Output the [x, y] coordinate of the center of the cell containing the given text.  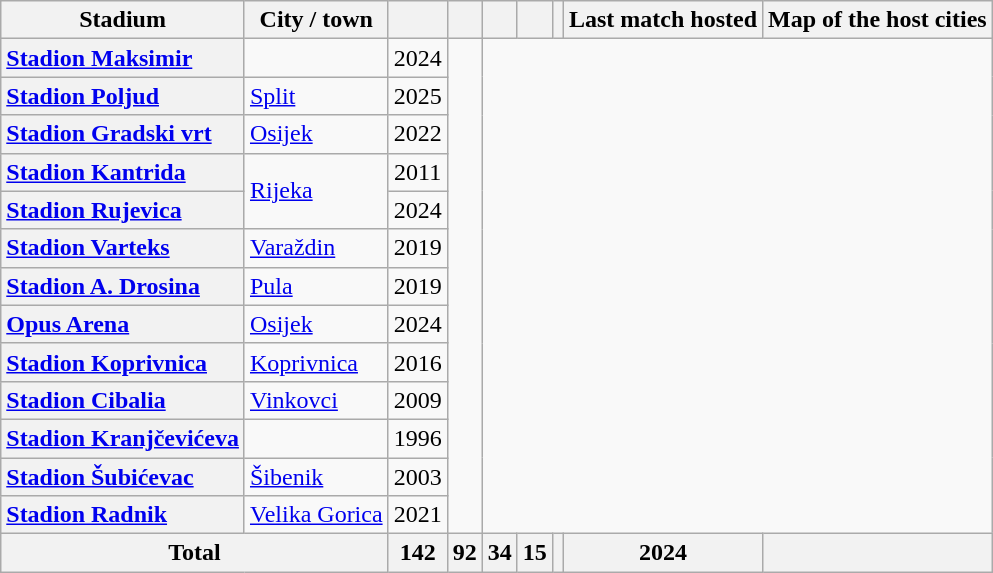
2016 [418, 362]
Varaždin [316, 248]
Opus Arena [123, 324]
2025 [418, 96]
15 [534, 553]
City / town [316, 20]
Velika Gorica [316, 515]
Stadion Maksimir [123, 58]
34 [500, 553]
Last match hosted [662, 20]
Map of the host cities [878, 20]
Stadion Varteks [123, 248]
Vinkovci [316, 400]
Stadion A. Drosina [123, 286]
92 [464, 553]
2021 [418, 515]
Pula [316, 286]
1996 [418, 438]
Stadion Koprivnica [123, 362]
Total [194, 553]
Stadion Gradski vrt [123, 134]
142 [418, 553]
Stadion Rujevica [123, 210]
Koprivnica [316, 362]
Stadion Cibalia [123, 400]
Stadion Poljud [123, 96]
Stadion Šubićevac [123, 477]
2011 [418, 172]
Stadion Kranjčevićeva [123, 438]
Rijeka [316, 191]
2022 [418, 134]
Split [316, 96]
Šibenik [316, 477]
Stadion Radnik [123, 515]
2009 [418, 400]
Stadion Kantrida [123, 172]
2003 [418, 477]
Stadium [123, 20]
